Search for the cell housing the specified text and yield its (X, Y) center coordinate. 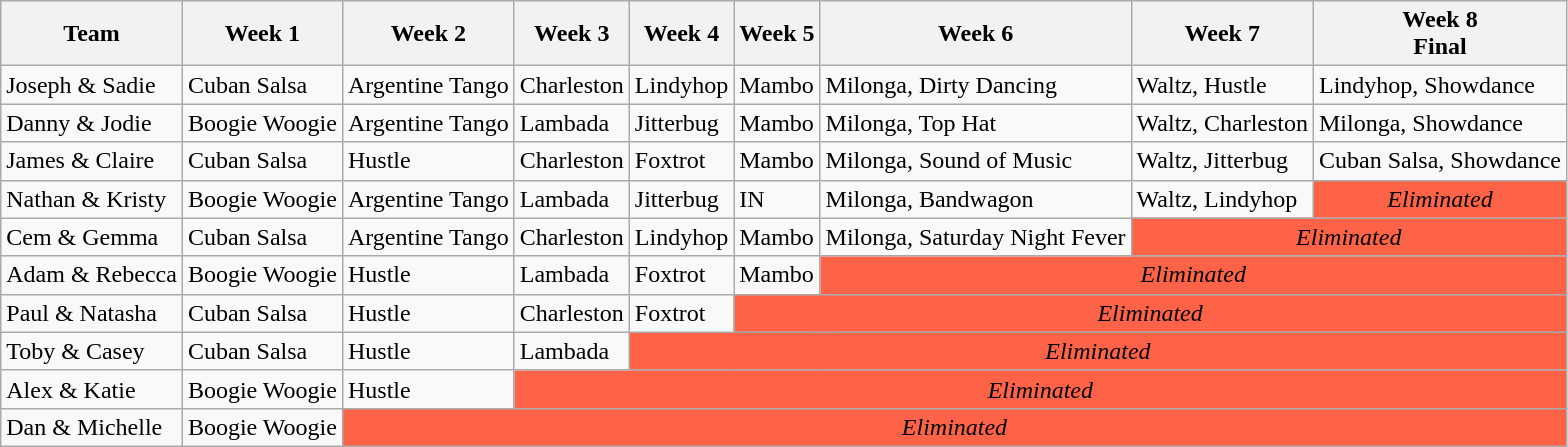
Alex & Katie (92, 389)
IN (777, 199)
Lindyhop, Showdance (1440, 85)
Milonga, Showdance (1440, 123)
Week 5 (777, 34)
Cuban Salsa, Showdance (1440, 161)
Joseph & Sadie (92, 85)
Cem & Gemma (92, 237)
Waltz, Lindyhop (1222, 199)
Week 2 (428, 34)
Dan & Michelle (92, 427)
Waltz, Hustle (1222, 85)
Milonga, Saturday Night Fever (976, 237)
Milonga, Top Hat (976, 123)
Week 8Final (1440, 34)
Week 6 (976, 34)
Milonga, Dirty Dancing (976, 85)
Milonga, Bandwagon (976, 199)
Week 7 (1222, 34)
James & Claire (92, 161)
Week 3 (572, 34)
Paul & Natasha (92, 313)
Team (92, 34)
Milonga, Sound of Music (976, 161)
Week 1 (262, 34)
Toby & Casey (92, 351)
Adam & Rebecca (92, 275)
Danny & Jodie (92, 123)
Waltz, Charleston (1222, 123)
Week 4 (681, 34)
Waltz, Jitterbug (1222, 161)
Nathan & Kristy (92, 199)
